Capture the cell that displays the provided text and extract its (X, Y) central coordinate. 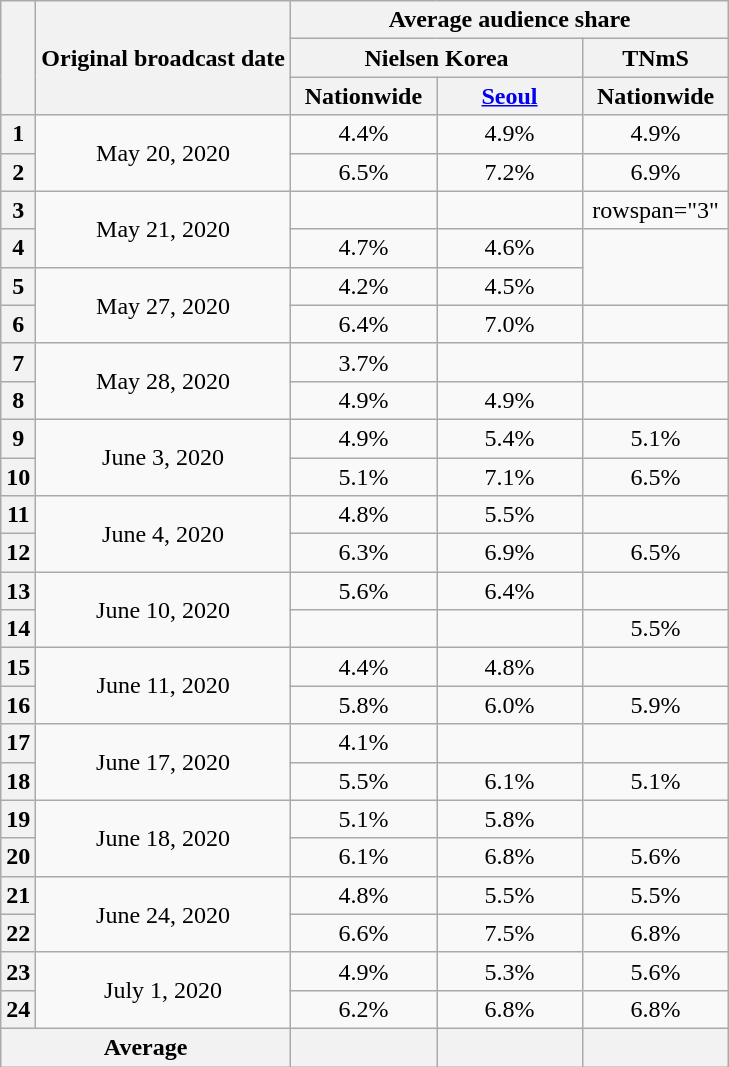
Nielsen Korea (436, 58)
8 (18, 400)
2 (18, 172)
June 24, 2020 (164, 914)
May 21, 2020 (164, 229)
June 17, 2020 (164, 762)
Seoul (509, 96)
10 (18, 477)
9 (18, 438)
6.3% (363, 553)
Average (146, 1047)
5.4% (509, 438)
4.7% (363, 248)
14 (18, 629)
TNmS (656, 58)
June 11, 2020 (164, 686)
13 (18, 591)
3 (18, 210)
4.2% (363, 286)
4.1% (363, 743)
May 27, 2020 (164, 305)
18 (18, 781)
4.5% (509, 286)
23 (18, 971)
June 18, 2020 (164, 838)
Average audience share (509, 20)
July 1, 2020 (164, 990)
7.5% (509, 933)
22 (18, 933)
20 (18, 857)
16 (18, 705)
7.0% (509, 324)
6.2% (363, 1009)
5.3% (509, 971)
7 (18, 362)
1 (18, 134)
19 (18, 819)
15 (18, 667)
6.0% (509, 705)
May 28, 2020 (164, 381)
5.9% (656, 705)
May 20, 2020 (164, 153)
6.6% (363, 933)
5 (18, 286)
21 (18, 895)
June 4, 2020 (164, 534)
rowspan="3" (656, 210)
June 3, 2020 (164, 457)
11 (18, 515)
Original broadcast date (164, 58)
12 (18, 553)
7.1% (509, 477)
June 10, 2020 (164, 610)
17 (18, 743)
6 (18, 324)
7.2% (509, 172)
3.7% (363, 362)
24 (18, 1009)
4 (18, 248)
4.6% (509, 248)
